Return [x, y] of the center of cell containing provided text 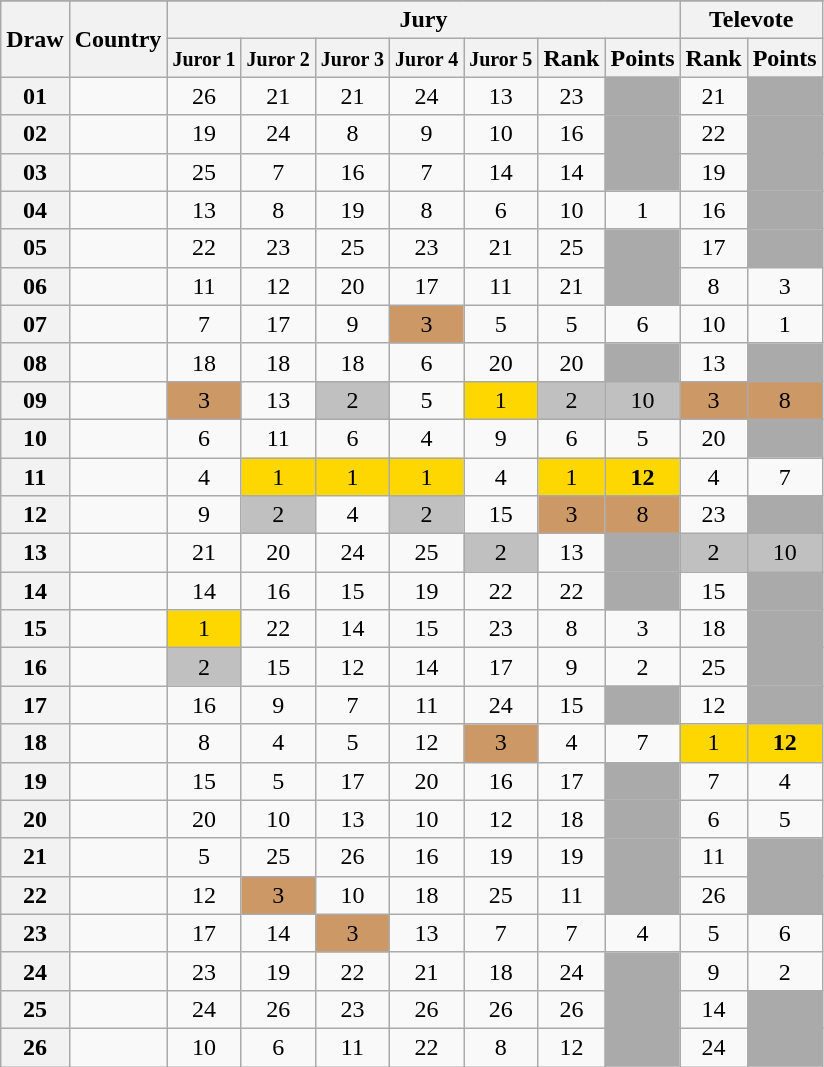
07 [35, 324]
Draw [35, 39]
Juror 2 [278, 58]
Juror 3 [352, 58]
Televote [751, 20]
Juror 4 [426, 58]
Jury [424, 20]
03 [35, 172]
06 [35, 286]
01 [35, 96]
02 [35, 134]
Juror 1 [204, 58]
09 [35, 400]
Juror 5 [501, 58]
05 [35, 248]
Country [118, 39]
04 [35, 210]
08 [35, 362]
